Provide the [x, y] coordinate of the cell's center where the given text is located.  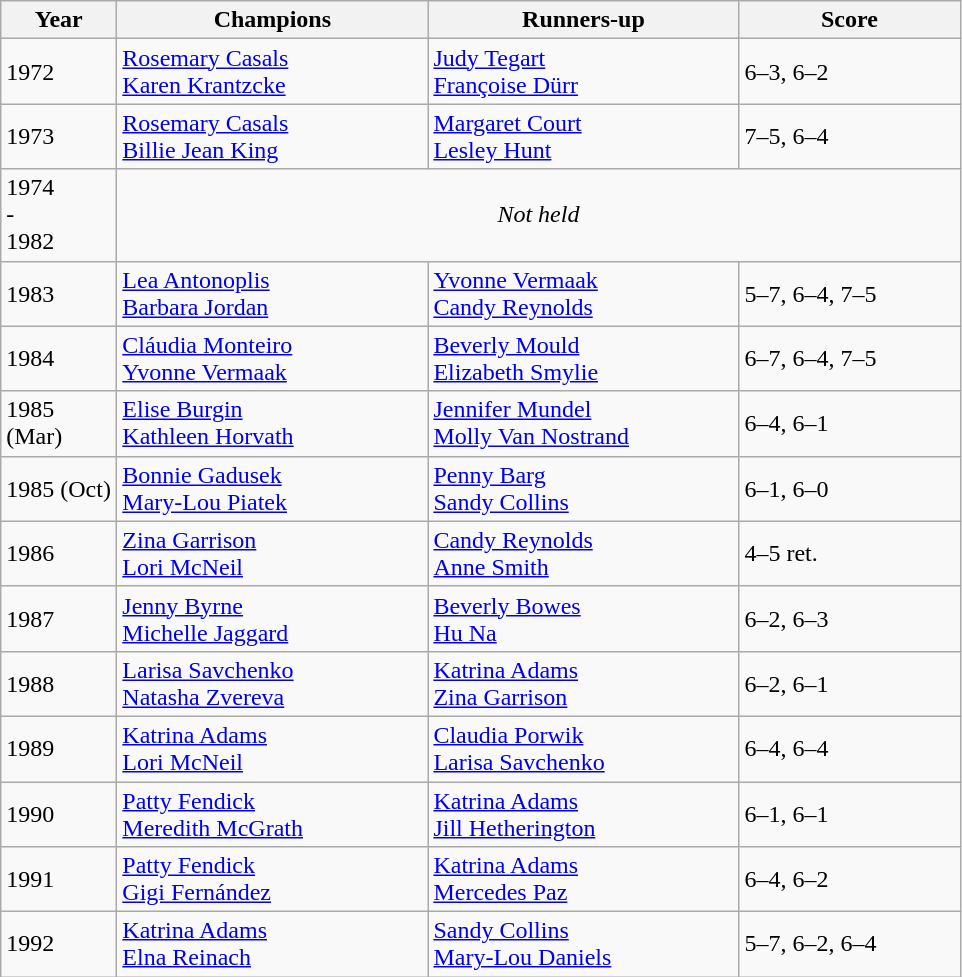
6–2, 6–1 [850, 684]
6–4, 6–1 [850, 424]
1988 [59, 684]
1984 [59, 358]
Beverly Mould Elizabeth Smylie [584, 358]
Zina Garrison Lori McNeil [272, 554]
4–5 ret. [850, 554]
7–5, 6–4 [850, 136]
Beverly Bowes Hu Na [584, 618]
1992 [59, 944]
Elise Burgin Kathleen Horvath [272, 424]
1991 [59, 880]
Yvonne Vermaak Candy Reynolds [584, 294]
6–1, 6–0 [850, 488]
1983 [59, 294]
1973 [59, 136]
5–7, 6–4, 7–5 [850, 294]
Penny Barg Sandy Collins [584, 488]
Sandy Collins Mary-Lou Daniels [584, 944]
1986 [59, 554]
Not held [538, 215]
1985 (Mar) [59, 424]
6–4, 6–2 [850, 880]
Katrina Adams Jill Hetherington [584, 814]
1989 [59, 748]
6–7, 6–4, 7–5 [850, 358]
5–7, 6–2, 6–4 [850, 944]
Jennifer Mundel Molly Van Nostrand [584, 424]
Katrina Adams Elna Reinach [272, 944]
Rosemary Casals Karen Krantzcke [272, 72]
Katrina Adams Lori McNeil [272, 748]
1974-1982 [59, 215]
Larisa Savchenko Natasha Zvereva [272, 684]
1990 [59, 814]
6–3, 6–2 [850, 72]
Bonnie Gadusek Mary-Lou Piatek [272, 488]
Lea Antonoplis Barbara Jordan [272, 294]
Year [59, 20]
Patty Fendick Meredith McGrath [272, 814]
1985 (Oct) [59, 488]
Margaret Court Lesley Hunt [584, 136]
6–4, 6–4 [850, 748]
1972 [59, 72]
Claudia Porwik Larisa Savchenko [584, 748]
Candy Reynolds Anne Smith [584, 554]
6–1, 6–1 [850, 814]
Patty Fendick Gigi Fernández [272, 880]
Champions [272, 20]
Runners-up [584, 20]
Katrina Adams Mercedes Paz [584, 880]
Jenny Byrne Michelle Jaggard [272, 618]
1987 [59, 618]
Cláudia Monteiro Yvonne Vermaak [272, 358]
6–2, 6–3 [850, 618]
Score [850, 20]
Judy Tegart Françoise Dürr [584, 72]
Katrina Adams Zina Garrison [584, 684]
Rosemary Casals Billie Jean King [272, 136]
